Find where the given text appears and provide that cell's center as [x, y] coordinate. 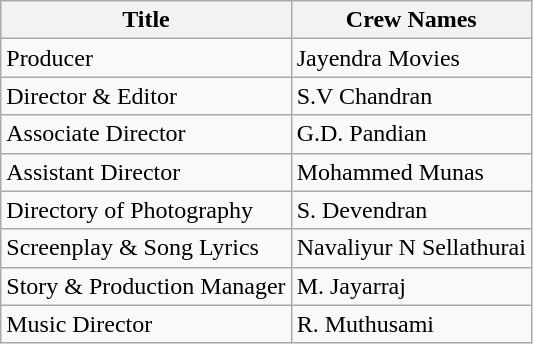
Associate Director [146, 134]
M. Jayarraj [411, 286]
Story & Production Manager [146, 286]
Mohammed Munas [411, 172]
Crew Names [411, 20]
Assistant Director [146, 172]
R. Muthusami [411, 324]
Director & Editor [146, 96]
Directory of Photography [146, 210]
Music Director [146, 324]
Navaliyur N Sellathurai [411, 248]
Screenplay & Song Lyrics [146, 248]
Producer [146, 58]
S.V Chandran [411, 96]
Title [146, 20]
S. Devendran [411, 210]
Jayendra Movies [411, 58]
G.D. Pandian [411, 134]
